Extract the (X, Y) coordinate from the center of the cell holding the provided text.  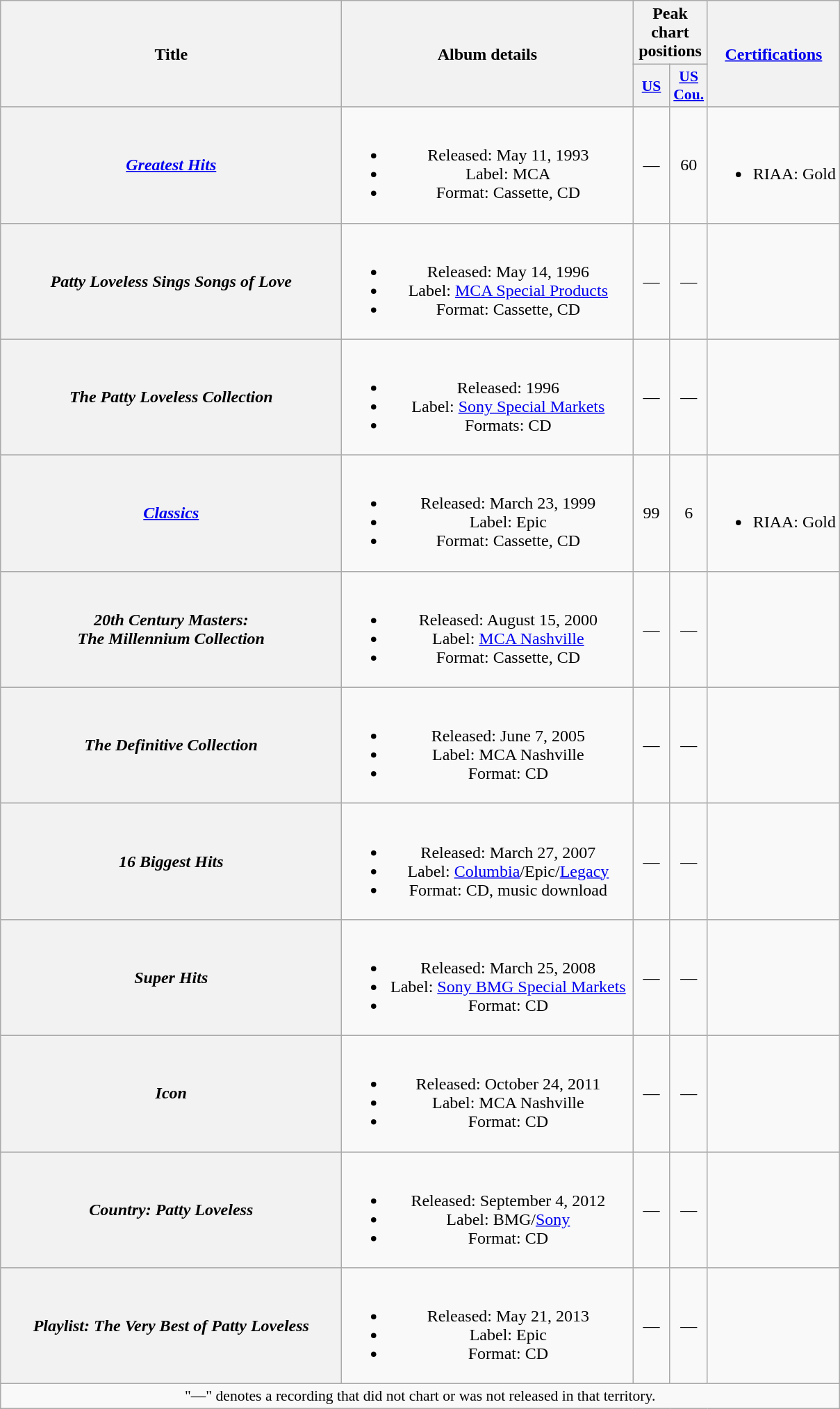
Released: March 23, 1999Label: EpicFormat: Cassette, CD (488, 513)
Country: Patty Loveless (171, 1210)
Certifications (773, 54)
Peak chartpositions (670, 33)
Patty Loveless Sings Songs of Love (171, 281)
20th Century Masters:The Millennium Collection (171, 629)
Released: March 27, 2007Label: Columbia/Epic/LegacyFormat: CD, music download (488, 862)
Released: May 11, 1993Label: MCAFormat: Cassette, CD (488, 165)
60 (689, 165)
Released: 1996Label: Sony Special MarketsFormats: CD (488, 397)
The Patty Loveless Collection (171, 397)
Super Hits (171, 977)
Released: May 14, 1996Label: MCA Special ProductsFormat: Cassette, CD (488, 281)
Icon (171, 1094)
Released: June 7, 2005Label: MCA NashvilleFormat: CD (488, 745)
Classics (171, 513)
The Definitive Collection (171, 745)
Released: October 24, 2011Label: MCA NashvilleFormat: CD (488, 1094)
Released: August 15, 2000Label: MCA NashvilleFormat: Cassette, CD (488, 629)
16 Biggest Hits (171, 862)
Greatest Hits (171, 165)
Released: March 25, 2008Label: Sony BMG Special MarketsFormat: CD (488, 977)
6 (689, 513)
Playlist: The Very Best of Patty Loveless (171, 1326)
Title (171, 54)
USCou. (689, 86)
99 (652, 513)
Released: May 21, 2013Label: EpicFormat: CD (488, 1326)
US (652, 86)
Album details (488, 54)
Released: September 4, 2012Label: BMG/SonyFormat: CD (488, 1210)
"—" denotes a recording that did not chart or was not released in that territory. (420, 1396)
